Search for the cell housing the specified text and yield its (X, Y) center coordinate. 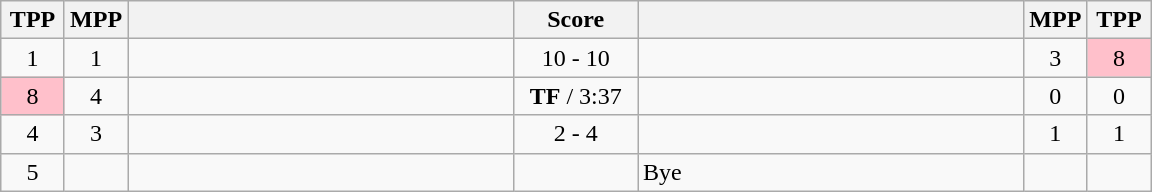
5 (33, 172)
2 - 4 (576, 134)
Score (576, 20)
TF / 3:37 (576, 96)
Bye (831, 172)
10 - 10 (576, 58)
